Find where the given text appears and provide that cell's center as [x, y] coordinate. 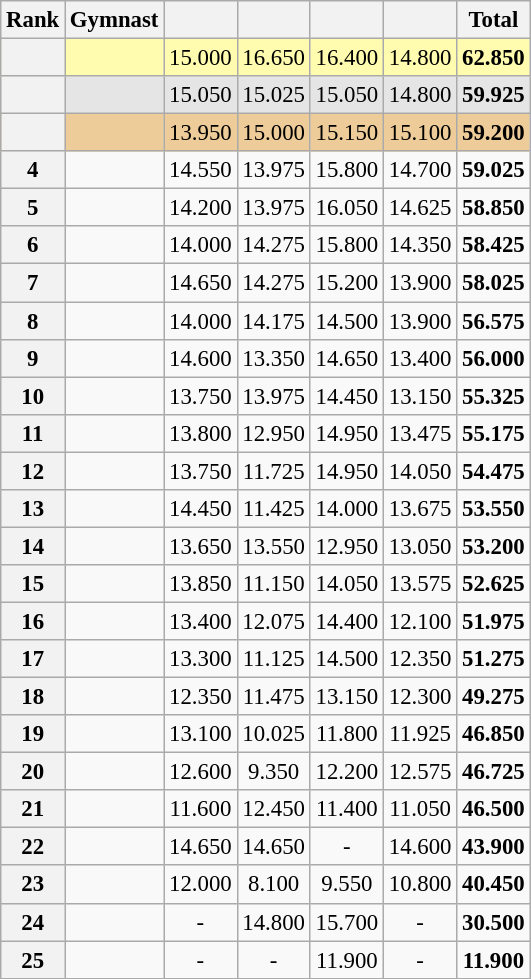
11.125 [274, 659]
Gymnast [114, 20]
9 [33, 358]
62.850 [494, 58]
15.025 [274, 95]
5 [33, 208]
12.200 [346, 772]
13.650 [200, 546]
12.450 [274, 809]
58.850 [494, 208]
23 [33, 885]
25 [33, 960]
11.425 [274, 509]
14.625 [420, 208]
24 [33, 922]
55.175 [494, 433]
11.475 [274, 697]
53.200 [494, 546]
46.500 [494, 809]
13.800 [200, 433]
55.325 [494, 396]
4 [33, 170]
8.100 [274, 885]
43.900 [494, 847]
16.400 [346, 58]
14.175 [274, 321]
19 [33, 734]
54.475 [494, 471]
14 [33, 546]
51.975 [494, 621]
13.950 [200, 133]
12.575 [420, 772]
51.275 [494, 659]
22 [33, 847]
12.600 [200, 772]
52.625 [494, 584]
58.025 [494, 283]
13.100 [200, 734]
30.500 [494, 922]
13.550 [274, 546]
15.200 [346, 283]
18 [33, 697]
13.675 [420, 509]
56.000 [494, 358]
11.150 [274, 584]
Total [494, 20]
13.850 [200, 584]
53.550 [494, 509]
13.300 [200, 659]
12.000 [200, 885]
59.200 [494, 133]
6 [33, 245]
59.025 [494, 170]
11 [33, 433]
49.275 [494, 697]
8 [33, 321]
15.100 [420, 133]
10.025 [274, 734]
13 [33, 509]
14.400 [346, 621]
12.100 [420, 621]
12 [33, 471]
11.600 [200, 809]
15 [33, 584]
13.575 [420, 584]
46.850 [494, 734]
11.400 [346, 809]
14.700 [420, 170]
12.075 [274, 621]
14.200 [200, 208]
11.050 [420, 809]
16.650 [274, 58]
16.050 [346, 208]
10 [33, 396]
13.050 [420, 546]
59.925 [494, 95]
14.350 [420, 245]
14.550 [200, 170]
9.550 [346, 885]
11.725 [274, 471]
40.450 [494, 885]
56.575 [494, 321]
12.300 [420, 697]
15.150 [346, 133]
16 [33, 621]
11.800 [346, 734]
11.925 [420, 734]
15.700 [346, 922]
9.350 [274, 772]
10.800 [420, 885]
21 [33, 809]
58.425 [494, 245]
46.725 [494, 772]
13.350 [274, 358]
17 [33, 659]
13.475 [420, 433]
7 [33, 283]
Rank [33, 20]
20 [33, 772]
